From the cell containing the given text, extract its center point as [X, Y] coordinate. 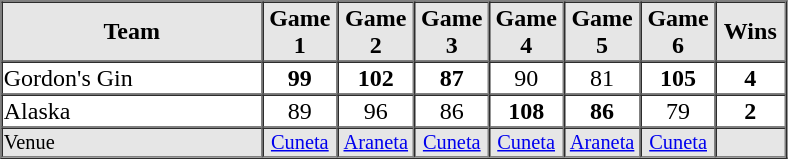
Game 4 [526, 32]
Game 5 [602, 32]
99 [300, 78]
81 [602, 78]
105 [678, 78]
Alaska [132, 110]
96 [376, 110]
Game 3 [452, 32]
79 [678, 110]
Game 1 [300, 32]
Team [132, 32]
Gordon's Gin [132, 78]
Venue [132, 143]
4 [750, 78]
108 [526, 110]
89 [300, 110]
Game 2 [376, 32]
90 [526, 78]
2 [750, 110]
Wins [750, 32]
102 [376, 78]
Game 6 [678, 32]
87 [452, 78]
